Output the (x, y) coordinate of the center of the cell containing the given text.  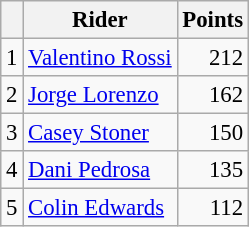
212 (212, 58)
135 (212, 170)
Valentino Rossi (100, 58)
150 (212, 133)
Casey Stoner (100, 133)
5 (12, 208)
Rider (100, 20)
2 (12, 95)
Colin Edwards (100, 208)
4 (12, 170)
Dani Pedrosa (100, 170)
1 (12, 58)
Points (212, 20)
162 (212, 95)
112 (212, 208)
3 (12, 133)
Jorge Lorenzo (100, 95)
